Scan for the cell matching the given text and deliver its [X, Y] coordinate at center. 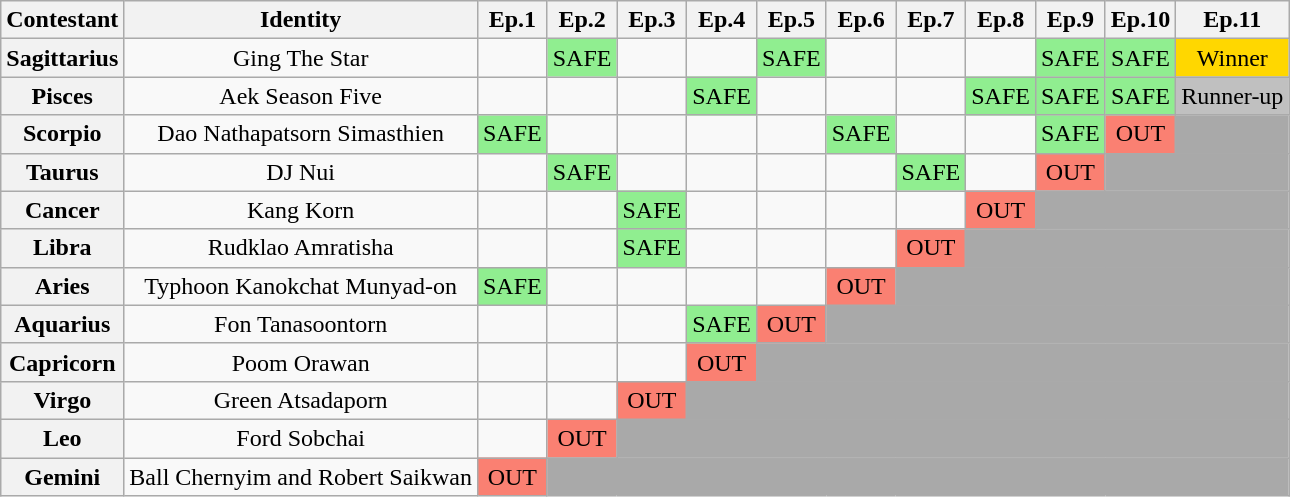
Aek Season Five [301, 96]
Aquarius [62, 324]
Green Atsadaporn [301, 400]
Cancer [62, 210]
Rudklao Amratisha [301, 248]
Ep.9 [1070, 20]
Sagittarius [62, 58]
Typhoon Kanokchat Munyad-on [301, 286]
Ep.5 [791, 20]
Ep.2 [582, 20]
Poom Orawan [301, 362]
Aries [62, 286]
Ep.4 [722, 20]
Ball Chernyim and Robert Saikwan [301, 477]
Capricorn [62, 362]
Taurus [62, 172]
Ep.11 [1232, 20]
Gemini [62, 477]
DJ Nui [301, 172]
Contestant [62, 20]
Scorpio [62, 134]
Ep.3 [652, 20]
Ford Sobchai [301, 438]
Ging The Star [301, 58]
Leo [62, 438]
Fon Tanasoontorn [301, 324]
Kang Korn [301, 210]
Ep.7 [931, 20]
Ep.10 [1140, 20]
Identity [301, 20]
Pisces [62, 96]
Ep.1 [512, 20]
Dao Nathapatsorn Simasthien [301, 134]
Ep.6 [861, 20]
Virgo [62, 400]
Winner [1232, 58]
Runner-up [1232, 96]
Libra [62, 248]
Ep.8 [1001, 20]
